Capture the cell that displays the provided text and extract its [x, y] central coordinate. 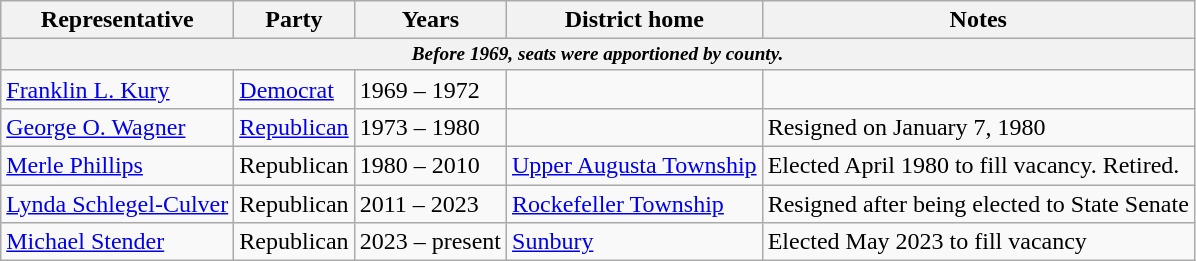
Merle Phillips [118, 166]
2023 – present [430, 242]
Representative [118, 20]
Rockefeller Township [635, 204]
Sunbury [635, 242]
Years [430, 20]
Resigned after being elected to State Senate [978, 204]
Upper Augusta Township [635, 166]
Before 1969, seats were apportioned by county. [598, 55]
George O. Wagner [118, 128]
District home [635, 20]
Lynda Schlegel-Culver [118, 204]
Resigned on January 7, 1980 [978, 128]
Democrat [294, 89]
Franklin L. Kury [118, 89]
2011 – 2023 [430, 204]
Notes [978, 20]
Party [294, 20]
Elected April 1980 to fill vacancy. Retired. [978, 166]
1969 – 1972 [430, 89]
1980 – 2010 [430, 166]
Michael Stender [118, 242]
1973 – 1980 [430, 128]
Elected May 2023 to fill vacancy [978, 242]
